From the cell containing the given text, extract its center point as [x, y] coordinate. 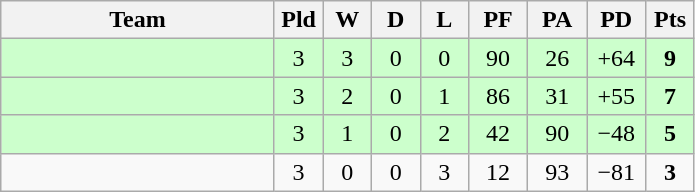
PD [616, 20]
L [444, 20]
9 [670, 58]
31 [558, 96]
93 [558, 172]
−81 [616, 172]
42 [498, 134]
Pld [298, 20]
PA [558, 20]
PF [498, 20]
5 [670, 134]
D [396, 20]
−48 [616, 134]
86 [498, 96]
+55 [616, 96]
12 [498, 172]
7 [670, 96]
Team [138, 20]
26 [558, 58]
+64 [616, 58]
Pts [670, 20]
W [348, 20]
